Identify which cell holds the provided text, then report its [X, Y] central coordinate. 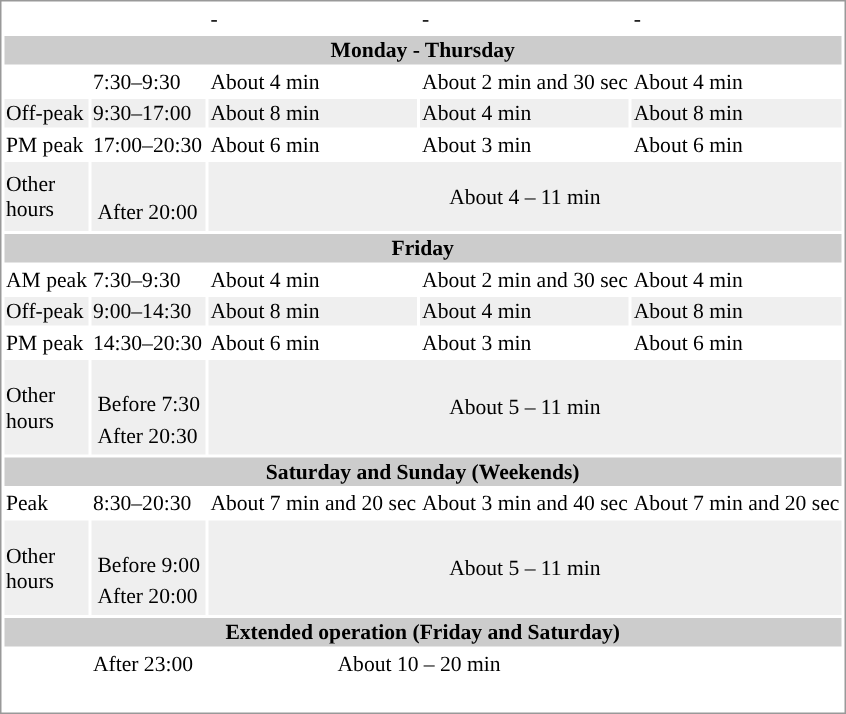
Before 9:00 [149, 564]
About 3 min and 40 sec [526, 503]
After 20:30 [149, 436]
Extended operation (Friday and Saturday) [422, 632]
9:30–17:00 [148, 113]
Peak [46, 503]
14:30–20:30 [148, 342]
Before 9:00 After 20:00 [148, 567]
About 10 – 20 min [419, 664]
Before 7:30 [149, 404]
17:00–20:30 [148, 144]
Monday - Thursday [422, 50]
About 4 – 11 min [525, 196]
Before 7:30 After 20:30 [148, 407]
Saturday and Sunday (Weekends) [422, 472]
8:30–20:30 [148, 503]
AM peak [46, 280]
Friday [422, 248]
9:00–14:30 [148, 311]
After 23:00 [148, 664]
